Determine the (x, y) coordinate at the center of the cell enclosing the given text.  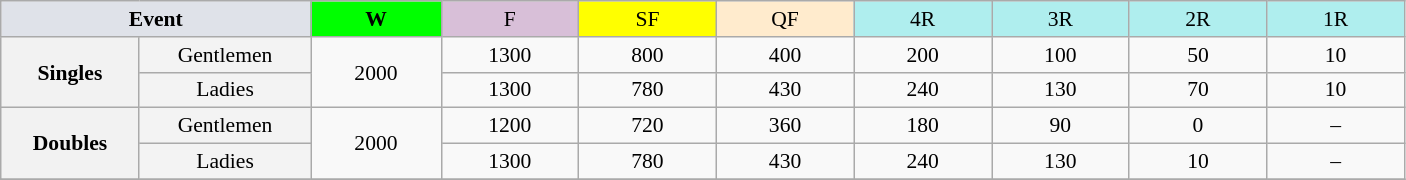
Singles (70, 72)
400 (785, 55)
90 (1061, 126)
50 (1198, 55)
1R (1336, 19)
1200 (510, 126)
200 (923, 55)
720 (648, 126)
4R (923, 19)
3R (1061, 19)
800 (648, 55)
100 (1061, 55)
0 (1198, 126)
Event (156, 19)
2R (1198, 19)
70 (1198, 90)
SF (648, 19)
Doubles (70, 144)
QF (785, 19)
360 (785, 126)
W (376, 19)
F (510, 19)
180 (923, 126)
